Pinpoint the cell where the given text exists, returning its [X, Y] midpoint coordinate. 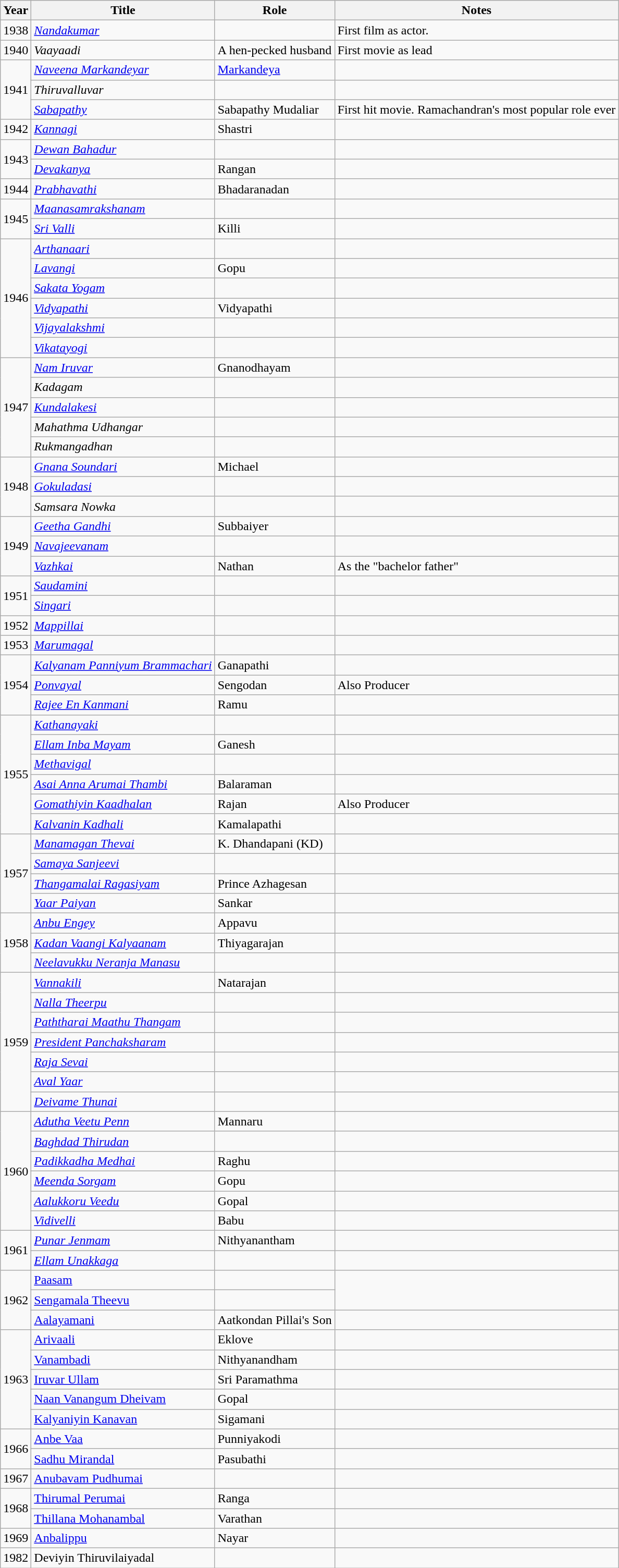
Saudamini [123, 586]
Rangan [275, 169]
K. Dhandapani (KD) [275, 843]
Sabapathy Mudaliar [275, 109]
1955 [16, 774]
Nalla Theerpu [123, 1002]
Pasubathi [275, 1459]
Ellam Unakkaga [123, 1260]
Appavu [275, 923]
Lavangi [123, 268]
Sigamani [275, 1419]
Nam Iruvar [123, 367]
Naveena Markandeyar [123, 70]
Sri Valli [123, 228]
Kundalakesi [123, 407]
1958 [16, 943]
Meenda Sorgam [123, 1181]
Nayar [275, 1538]
As the "bachelor father" [476, 566]
1957 [16, 873]
Role [275, 10]
1953 [16, 645]
Prince Azhagesan [275, 884]
1942 [16, 129]
Vannakili [123, 983]
1949 [16, 546]
President Panchaksharam [123, 1042]
Markandeya [275, 70]
Babu [275, 1221]
Raghu [275, 1161]
Punniyakodi [275, 1439]
1963 [16, 1379]
Vijayalakshmi [123, 328]
1944 [16, 189]
1941 [16, 90]
1940 [16, 50]
Title [123, 10]
Deivame Thunai [123, 1101]
1951 [16, 596]
Nithyanantham [275, 1241]
Thillana Mohanambal [123, 1518]
Nandakumar [123, 30]
Subbaiyer [275, 526]
Sengamala Theevu [123, 1300]
Sankar [275, 903]
Samsara Nowka [123, 506]
1948 [16, 486]
Kalyanam Panniyum Brammachari [123, 665]
Manamagan Thevai [123, 843]
Asai Anna Arumai Thambi [123, 784]
1966 [16, 1449]
1969 [16, 1538]
Sengodan [275, 685]
Rukmangadhan [123, 447]
1946 [16, 298]
Thangamalai Ragasiyam [123, 884]
Mappillai [123, 626]
First movie as lead [476, 50]
Anubavam Pudhumai [123, 1478]
Arthanaari [123, 249]
1947 [16, 407]
Mannaru [275, 1121]
Kathanayaki [123, 725]
Kamalapathi [275, 824]
Kadan Vaangi Kalyaanam [123, 943]
Kannagi [123, 129]
Aatkondan Pillai's Son [275, 1320]
Nithyanandham [275, 1359]
Thiruvalluvar [123, 90]
1960 [16, 1171]
Gomathiyin Kaadhalan [123, 804]
First film as actor. [476, 30]
1954 [16, 685]
1943 [16, 159]
1961 [16, 1251]
1967 [16, 1478]
A hen-pecked husband [275, 50]
Baghdad Thirudan [123, 1141]
1982 [16, 1558]
Kadagam [123, 387]
1945 [16, 218]
Deviyin Thiruvilaiyadal [123, 1558]
Arivaali [123, 1340]
Paththarai Maathu Thangam [123, 1022]
1938 [16, 30]
Kalvanin Kadhali [123, 824]
Aalayamani [123, 1320]
Anbe Vaa [123, 1439]
Bhadaranadan [275, 189]
Notes [476, 10]
Ellam Inba Mayam [123, 744]
Vikatayogi [123, 348]
Padikkadha Medhai [123, 1161]
Raja Sevai [123, 1062]
Mahathma Udhangar [123, 427]
Shastri [275, 129]
Paasam [123, 1280]
Natarajan [275, 983]
Rajee En Kanmani [123, 705]
Anbu Engey [123, 923]
Prabhavathi [123, 189]
Yaar Paiyan [123, 903]
Naan Vanangum Dheivam [123, 1399]
Kalyaniyin Kanavan [123, 1419]
Nathan [275, 566]
Ranga [275, 1498]
Anbalippu [123, 1538]
Gnanodhayam [275, 367]
Gokuladasi [123, 486]
Aalukkoru Veedu [123, 1200]
Ganapathi [275, 665]
Navajeevanam [123, 546]
Aval Yaar [123, 1082]
Thiyagarajan [275, 943]
Ramu [275, 705]
Ponvayal [123, 685]
Singari [123, 606]
Vidivelli [123, 1221]
Sadhu Mirandal [123, 1459]
Michael [275, 467]
Neelavukku Neranja Manasu [123, 963]
Devakanya [123, 169]
Maanasamrakshanam [123, 209]
Killi [275, 228]
1962 [16, 1300]
First hit movie. Ramachandran's most popular role ever [476, 109]
Dewan Bahadur [123, 149]
Ganesh [275, 744]
Eklove [275, 1340]
Punar Jenmam [123, 1241]
1959 [16, 1042]
Thirumal Perumai [123, 1498]
Sakata Yogam [123, 288]
Samaya Sanjeevi [123, 863]
Methavigal [123, 764]
1952 [16, 626]
Marumagal [123, 645]
Vazhkai [123, 566]
Adutha Veetu Penn [123, 1121]
Rajan [275, 804]
Sri Paramathma [275, 1379]
Balaraman [275, 784]
Varathan [275, 1518]
Geetha Gandhi [123, 526]
Vaayaadi [123, 50]
Year [16, 10]
Gnana Soundari [123, 467]
Vanambadi [123, 1359]
Iruvar Ullam [123, 1379]
1968 [16, 1508]
Sabapathy [123, 109]
